Search for the cell housing the specified text and yield its [X, Y] center coordinate. 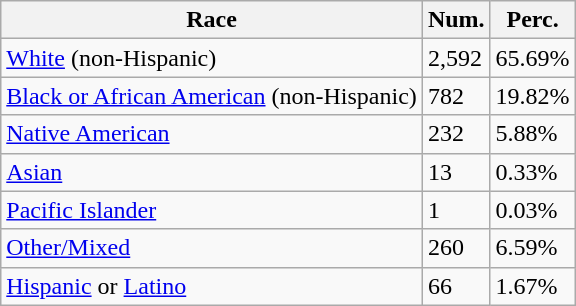
65.69% [532, 58]
66 [456, 286]
19.82% [532, 96]
782 [456, 96]
Perc. [532, 20]
Native American [212, 134]
Hispanic or Latino [212, 286]
5.88% [532, 134]
1.67% [532, 286]
Num. [456, 20]
232 [456, 134]
13 [456, 172]
Asian [212, 172]
0.33% [532, 172]
2,592 [456, 58]
1 [456, 210]
6.59% [532, 248]
Other/Mixed [212, 248]
White (non-Hispanic) [212, 58]
Pacific Islander [212, 210]
0.03% [532, 210]
260 [456, 248]
Race [212, 20]
Black or African American (non-Hispanic) [212, 96]
